Output the (x, y) coordinate of the center of the cell containing the given text.  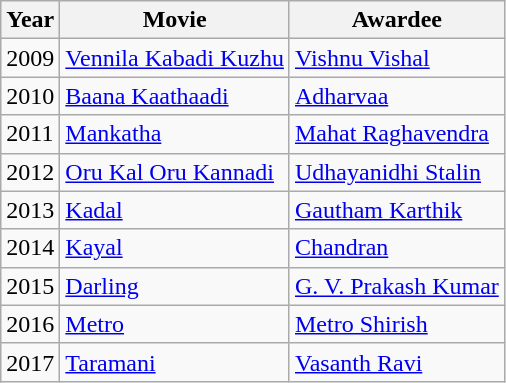
Chandran (396, 248)
2010 (30, 96)
2011 (30, 134)
Vasanth Ravi (396, 362)
2015 (30, 286)
Vishnu Vishal (396, 58)
Darling (175, 286)
Udhayanidhi Stalin (396, 172)
Gautham Karthik (396, 210)
Taramani (175, 362)
2017 (30, 362)
Year (30, 20)
2009 (30, 58)
Oru Kal Oru Kannadi (175, 172)
Baana Kaathaadi (175, 96)
2016 (30, 324)
Movie (175, 20)
Adharvaa (396, 96)
Metro (175, 324)
2013 (30, 210)
2014 (30, 248)
Mankatha (175, 134)
Kayal (175, 248)
Metro Shirish (396, 324)
2012 (30, 172)
Kadal (175, 210)
Vennila Kabadi Kuzhu (175, 58)
G. V. Prakash Kumar (396, 286)
Awardee (396, 20)
Mahat Raghavendra (396, 134)
